Return the [X, Y] coordinate for the center point of the cell that contains the specified text.  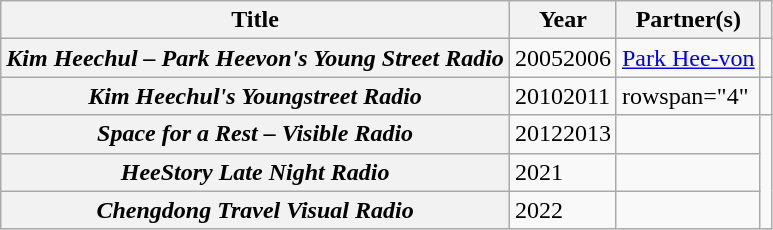
Park Hee-von [688, 58]
Year [562, 20]
2022 [562, 210]
Title [256, 20]
20102011 [562, 96]
Space for a Rest – Visible Radio [256, 134]
HeeStory Late Night Radio [256, 172]
Kim Heechul – Park Heevon's Young Street Radio [256, 58]
rowspan="4" [688, 96]
Chengdong Travel Visual Radio [256, 210]
Partner(s) [688, 20]
Kim Heechul's Youngstreet Radio [256, 96]
2021 [562, 172]
20122013 [562, 134]
20052006 [562, 58]
